Identify which cell holds the provided text, then report its [X, Y] central coordinate. 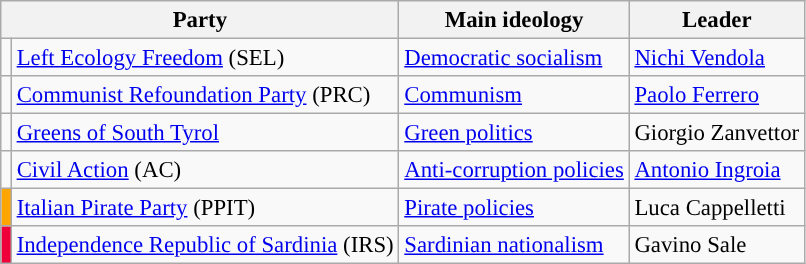
Independence Republic of Sardinia (IRS) [205, 245]
Green politics [514, 133]
Sardinian nationalism [514, 245]
Antonio Ingroia [716, 170]
Paolo Ferrero [716, 95]
Greens of South Tyrol [205, 133]
Communist Refoundation Party (PRC) [205, 95]
Giorgio Zanvettor [716, 133]
Communism [514, 95]
Luca Cappelletti [716, 208]
Leader [716, 20]
Gavino Sale [716, 245]
Main ideology [514, 20]
Pirate policies [514, 208]
Nichi Vendola [716, 58]
Anti-corruption policies [514, 170]
Left Ecology Freedom (SEL) [205, 58]
Democratic socialism [514, 58]
Party [200, 20]
Civil Action (AC) [205, 170]
Italian Pirate Party (PPIT) [205, 208]
